Capture the cell that displays the provided text and extract its [X, Y] central coordinate. 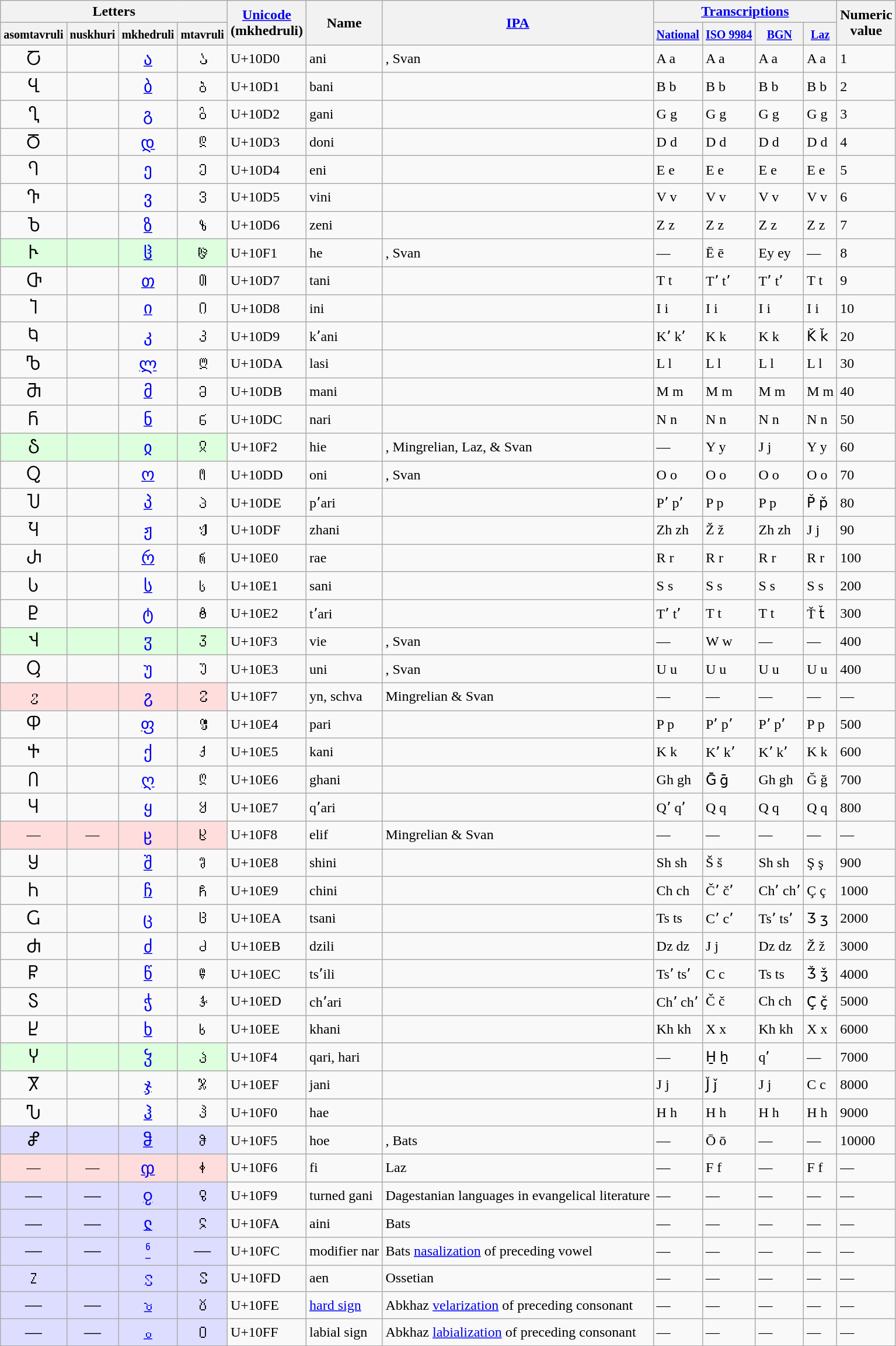
9000 [866, 1112]
zeni [344, 225]
ini [344, 308]
U+10DE [266, 502]
mtavruli [202, 34]
ჵ [148, 1140]
გ [148, 114]
ჸ [148, 835]
chʼari [344, 1001]
Ო [202, 474]
qʼari [344, 807]
9 [866, 280]
Ჿ [202, 1332]
Ğ ğ [821, 779]
8000 [866, 1085]
Რ [202, 558]
U+10E3 [266, 669]
Ჺ [202, 1223]
3 [866, 114]
Ⴕ [34, 752]
mani [344, 391]
elif [344, 835]
90 [866, 530]
ო [148, 474]
Ⴭ [34, 1278]
Პ [202, 502]
J̌ ǰ [728, 1085]
Ჩ [202, 890]
U+10ED [266, 1001]
100 [866, 558]
Ⴎ [34, 502]
800 [866, 807]
6 [866, 197]
ჿ [148, 1332]
ჴ [148, 1057]
Ⴣ [34, 641]
ჽ [148, 1278]
jani [344, 1085]
hae [344, 1112]
Ossetian [518, 1278]
Ç̌ ç̌ [821, 1001]
Ს [202, 585]
Გ [202, 114]
qʼ [780, 1057]
50 [866, 419]
80 [866, 502]
Ⴖ [34, 779]
Ⴓ [34, 669]
რ [148, 558]
U+10DB [266, 391]
ჶ [148, 1168]
ISO 9984 [728, 34]
U+10D6 [266, 225]
doni [344, 141]
ე [148, 169]
200 [866, 585]
Ჵ [202, 1140]
P̌ p̌ [821, 502]
Ⴑ [34, 585]
ვ [148, 197]
Ʒ ʒ [821, 918]
Ⴐ [34, 558]
oni [344, 474]
Ზ [202, 225]
Ც [202, 918]
70 [866, 474]
pʼari [344, 502]
Abkhaz labialization of preceding consonant [518, 1332]
National [678, 34]
Ტ [202, 613]
Ǯ ǯ [821, 974]
Ⴝ [34, 1001]
labial sign [344, 1332]
Თ [202, 280]
Ⴆ [34, 225]
tani [344, 280]
Š š [728, 863]
tsani [344, 918]
zhani [344, 530]
qari, hari [344, 1057]
5 [866, 169]
Კ [202, 336]
ჩ [148, 890]
წ [148, 974]
Ⴈ [34, 308]
kʼani [344, 336]
uni [344, 669]
modifier nar [344, 1251]
Ⴟ [34, 1085]
U+10D4 [266, 169]
U+10F2 [266, 447]
Ძ [202, 946]
ძ [148, 946]
20 [866, 336]
U+10E8 [266, 863]
ფ [148, 724]
ქ [148, 752]
Ⴚ [34, 918]
aen [344, 1278]
ჲ [148, 447]
თ [148, 280]
500 [866, 724]
Ჹ [202, 1196]
Name [344, 23]
ჯ [148, 1085]
Ⴗ [34, 807]
Bats [518, 1223]
700 [866, 779]
eni [344, 169]
ჹ [148, 1196]
6000 [866, 1029]
U+10EE [266, 1029]
ჺ [148, 1223]
Ⴞ [34, 1029]
U+10FD [266, 1278]
U+10E1 [266, 585]
, Bats [518, 1140]
ყ [148, 807]
U+10D5 [266, 197]
ჱ [148, 252]
Ⴧ [34, 696]
Cʼ cʼ [728, 918]
7000 [866, 1057]
Ⴊ [34, 363]
, Mingrelian, Laz, & Svan [518, 447]
Ⴒ [34, 613]
Ē ē [728, 252]
Ჽ [202, 1278]
U+10F0 [266, 1112]
4 [866, 141]
Ç ç [821, 890]
U+10F4 [266, 1057]
U+10EC [266, 974]
Ⴛ [34, 946]
3000 [866, 946]
U+10E5 [266, 752]
4000 [866, 974]
U+10DF [266, 530]
BGN [780, 34]
ხ [148, 1029]
ჭ [148, 1001]
Ⴘ [34, 863]
U+10D3 [266, 141]
1 [866, 58]
aini [344, 1223]
U+10D2 [266, 114]
U+10F9 [266, 1196]
U+10FE [266, 1305]
Č č [728, 1001]
Ღ [202, 779]
ჟ [148, 530]
დ [148, 141]
U+10FA [266, 1223]
Čʼ čʼ [728, 890]
Შ [202, 863]
1000 [866, 890]
Ჰ [202, 1112]
Ვ [202, 197]
ზ [148, 225]
Ǩ ǩ [821, 336]
7 [866, 225]
U+10D8 [266, 308]
10 [866, 308]
pari [344, 724]
8 [866, 252]
U+10F3 [266, 641]
U+10FF [266, 1332]
Დ [202, 141]
Უ [202, 669]
Ō ō [728, 1140]
ghani [344, 779]
Abkhaz velarization of preceding consonant [518, 1305]
პ [148, 502]
Ⴤ [34, 1057]
U+10EF [266, 1085]
U+10E0 [266, 558]
Ⴀ [34, 58]
nuskhuri [92, 34]
ჰ [148, 1112]
Ⴜ [34, 974]
Ლ [202, 363]
კ [148, 336]
vie [344, 641]
Ⴂ [34, 114]
Ⴥ [34, 1140]
U+10EB [266, 946]
U+10E9 [266, 890]
Bats nasalization of preceding vowel [518, 1251]
U+10F7 [266, 696]
U+10F1 [266, 252]
ჼ [148, 1251]
Ḡ ḡ [728, 779]
ს [148, 585]
ჾ [148, 1305]
Ქ [202, 752]
tʼari [344, 613]
ბ [148, 86]
W w [728, 641]
U+10EA [266, 918]
Ⴋ [34, 391]
Მ [202, 391]
nari [344, 419]
turned gani [344, 1196]
600 [866, 752]
Ჭ [202, 1001]
U+10DD [266, 474]
Unicode(mkhedruli) [266, 23]
U+10E2 [266, 613]
Numericvalue [866, 23]
ჳ [148, 641]
ა [148, 58]
40 [866, 391]
2 [866, 86]
dzili [344, 946]
Ე [202, 169]
kani [344, 752]
Transcriptions [745, 12]
U+10FC [266, 1251]
30 [866, 363]
he [344, 252]
Ⴢ [34, 447]
მ [148, 391]
Ი [202, 308]
Ჶ [202, 1168]
chini [344, 890]
Ey ey [780, 252]
60 [866, 447]
U+10F8 [266, 835]
U+10E6 [266, 779]
U+10DA [266, 363]
Ნ [202, 419]
rae [344, 558]
Ჾ [202, 1305]
Ჟ [202, 530]
ჷ [148, 696]
Ჲ [202, 447]
Ⴡ [34, 252]
Ⴉ [34, 336]
ც [148, 918]
vini [344, 197]
U+10F5 [266, 1140]
Ხ [202, 1029]
mkhedruli [148, 34]
Qʼ qʼ [678, 807]
5000 [866, 1001]
Ჯ [202, 1085]
IPA [518, 23]
Dagestanian languages in evangelical literature [518, 1196]
shini [344, 863]
Ა [202, 58]
tsʼili [344, 974]
yn, schva [344, 696]
Ⴄ [34, 169]
hoe [344, 1140]
U+10D0 [266, 58]
H̱ ẖ [728, 1057]
hard sign [344, 1305]
Ⴇ [34, 280]
Ⴃ [34, 141]
Ჸ [202, 835]
gani [344, 114]
300 [866, 613]
U+10D9 [266, 336]
Ფ [202, 724]
10000 [866, 1140]
Ⴍ [34, 474]
asomtavruli [34, 34]
ნ [148, 419]
Ჱ [202, 252]
შ [148, 863]
U+10DC [266, 419]
Ⴌ [34, 419]
U+10E4 [266, 724]
ღ [148, 779]
Ყ [202, 807]
U+10E7 [266, 807]
Ť t͏̌ [821, 613]
Წ [202, 974]
U+10D7 [266, 280]
Ⴔ [34, 724]
2000 [866, 918]
ი [148, 308]
Ჴ [202, 1057]
hie [344, 447]
Ჳ [202, 641]
Ჷ [202, 696]
900 [866, 863]
U+10D1 [266, 86]
Letters [114, 12]
Ş ş [821, 863]
ani [344, 58]
Ⴏ [34, 530]
lasi [344, 363]
Ⴠ [34, 1112]
bani [344, 86]
khani [344, 1029]
Ⴙ [34, 890]
sani [344, 585]
ტ [148, 613]
Ⴅ [34, 197]
Ბ [202, 86]
U+10F6 [266, 1168]
fi [344, 1168]
Ⴁ [34, 86]
ლ [148, 363]
უ [148, 669]
